Return the (X, Y) coordinate for the center point of the cell that contains the specified text.  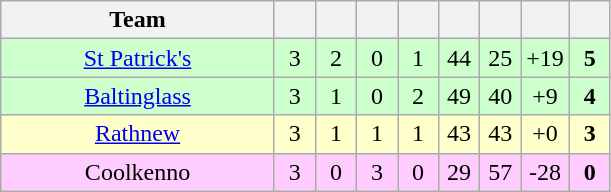
Rathnew (138, 134)
57 (500, 172)
+19 (546, 58)
5 (590, 58)
-28 (546, 172)
St Patrick's (138, 58)
Team (138, 20)
+9 (546, 96)
49 (460, 96)
40 (500, 96)
Coolkenno (138, 172)
25 (500, 58)
29 (460, 172)
44 (460, 58)
+0 (546, 134)
Baltinglass (138, 96)
4 (590, 96)
